Return the [X, Y] coordinate for the center point of the cell that contains the specified text.  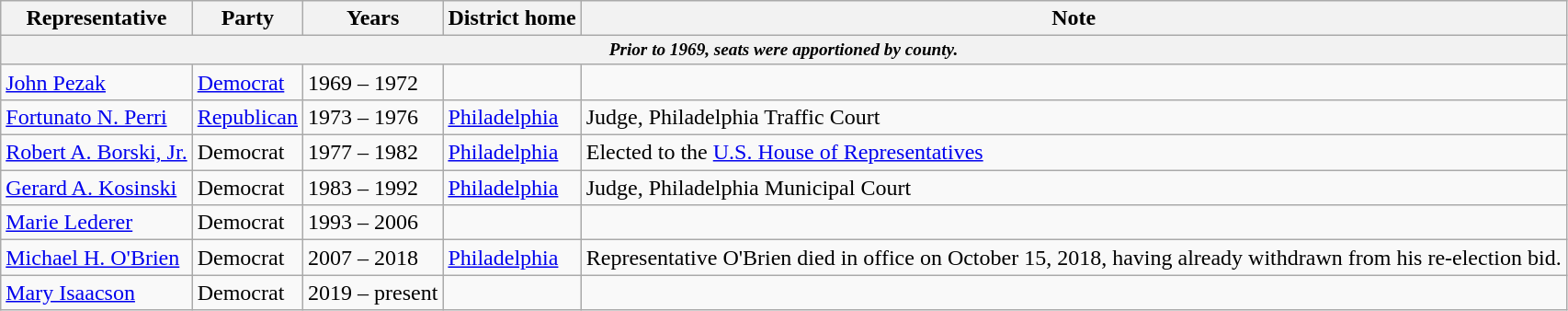
Michael H. O'Brien [97, 258]
1977 – 1982 [373, 153]
Marie Lederer [97, 223]
Prior to 1969, seats were apportioned by county. [783, 51]
Representative [97, 18]
Republican [247, 118]
Representative O'Brien died in office on October 15, 2018, having already withdrawn from his re-election bid. [1074, 258]
1973 – 1976 [373, 118]
2007 – 2018 [373, 258]
Fortunato N. Perri [97, 118]
Robert A. Borski, Jr. [97, 153]
Note [1074, 18]
Judge, Philadelphia Municipal Court [1074, 188]
John Pezak [97, 82]
Elected to the U.S. House of Representatives [1074, 153]
Party [247, 18]
2019 – present [373, 293]
Mary Isaacson [97, 293]
1983 – 1992 [373, 188]
Gerard A. Kosinski [97, 188]
District home [512, 18]
Judge, Philadelphia Traffic Court [1074, 118]
Years [373, 18]
1993 – 2006 [373, 223]
1969 – 1972 [373, 82]
